Locate the cell with the specified text and output its (X, Y) center coordinate. 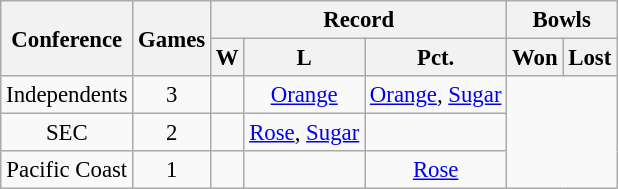
L (304, 58)
Rose, Sugar (304, 133)
SEC (67, 133)
3 (172, 95)
Orange (304, 95)
W (226, 58)
1 (172, 170)
Bowls (562, 20)
Independents (67, 95)
Won (535, 58)
Rose (436, 170)
2 (172, 133)
Pct. (436, 58)
Conference (67, 38)
Record (358, 20)
Pacific Coast (67, 170)
Orange, Sugar (436, 95)
Lost (590, 58)
Games (172, 38)
